Scan for the cell matching the given text and deliver its (x, y) coordinate at center. 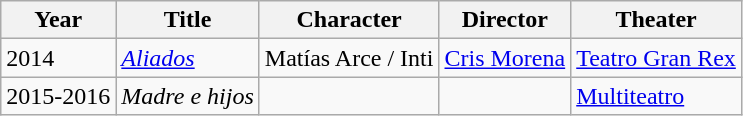
Matías Arce / Inti (349, 58)
Director (505, 20)
Character (349, 20)
Multiteatro (656, 96)
Title (188, 20)
Theater (656, 20)
Madre e hijos (188, 96)
2014 (58, 58)
Cris Morena (505, 58)
Aliados (188, 58)
Year (58, 20)
2015-2016 (58, 96)
Teatro Gran Rex (656, 58)
